Extract the (X, Y) coordinate from the center of the cell holding the provided text.  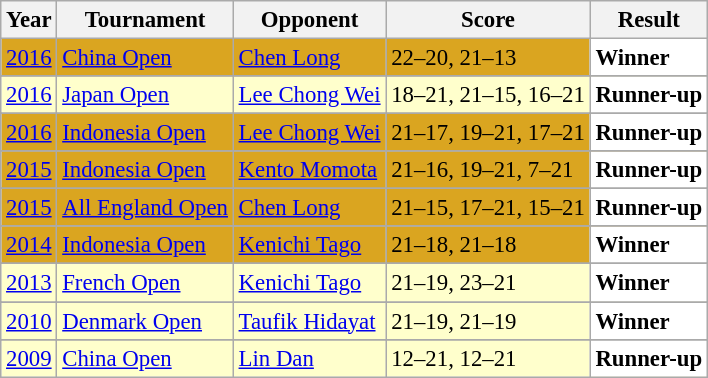
2010 (29, 321)
21–17, 19–21, 17–21 (488, 133)
Year (29, 20)
Lin Dan (310, 358)
Japan Open (145, 95)
Kento Momota (310, 170)
Result (648, 20)
Opponent (310, 20)
22–20, 21–13 (488, 58)
2014 (29, 245)
Denmark Open (145, 321)
21–15, 17–21, 15–21 (488, 208)
2013 (29, 283)
12–21, 12–21 (488, 358)
18–21, 21–15, 16–21 (488, 95)
21–18, 21–18 (488, 245)
21–16, 19–21, 7–21 (488, 170)
French Open (145, 283)
All England Open (145, 208)
21–19, 23–21 (488, 283)
Score (488, 20)
2009 (29, 358)
Taufik Hidayat (310, 321)
Tournament (145, 20)
21–19, 21–19 (488, 321)
